Identify which cell holds the provided text, then report its [x, y] central coordinate. 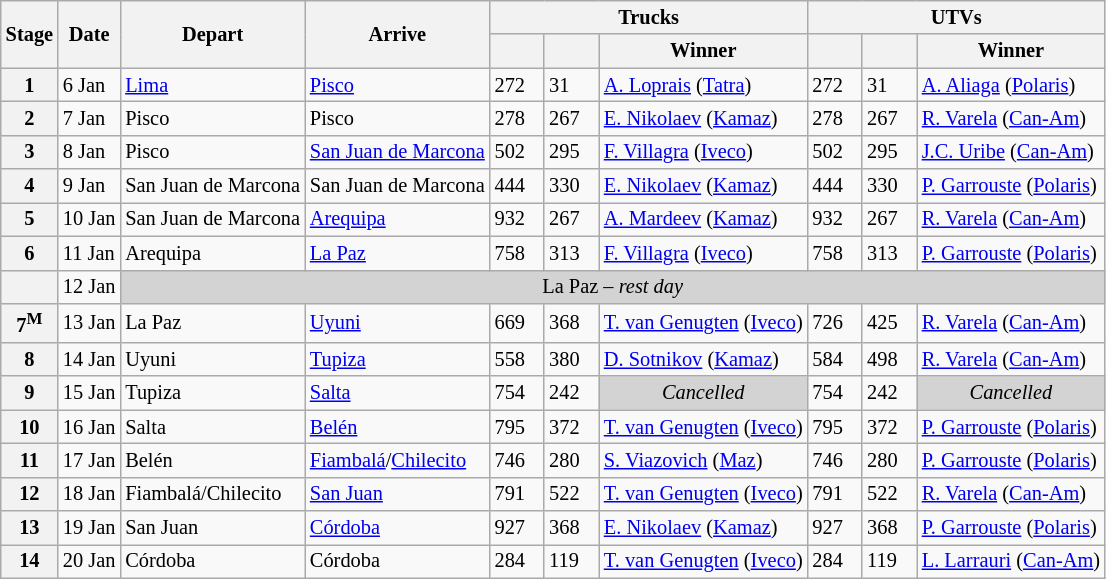
1 [30, 85]
S. Viazovich (Maz) [704, 460]
14 [30, 561]
19 Jan [89, 527]
11 [30, 460]
8 [30, 359]
Date [89, 34]
6 Jan [89, 85]
Lima [212, 85]
A. Loprais (Tatra) [704, 85]
Trucks [649, 17]
20 Jan [89, 561]
Depart [212, 34]
9 [30, 393]
13 [30, 527]
La Paz – rest day [612, 287]
14 Jan [89, 359]
10 [30, 427]
9 Jan [89, 186]
A. Mardeev (Kamaz) [704, 219]
D. Sotnikov (Kamaz) [704, 359]
12 Jan [89, 287]
380 [572, 359]
3 [30, 152]
Stage [30, 34]
7 Jan [89, 118]
L. Larrauri (Can-Am) [1011, 561]
584 [836, 359]
7M [30, 322]
669 [518, 322]
UTVs [956, 17]
6 [30, 253]
558 [518, 359]
10 Jan [89, 219]
12 [30, 494]
498 [890, 359]
726 [836, 322]
4 [30, 186]
11 Jan [89, 253]
8 Jan [89, 152]
A. Aliaga (Polaris) [1011, 85]
13 Jan [89, 322]
5 [30, 219]
J.C. Uribe (Can-Am) [1011, 152]
15 Jan [89, 393]
Arrive [398, 34]
17 Jan [89, 460]
2 [30, 118]
18 Jan [89, 494]
16 Jan [89, 427]
425 [890, 322]
